Pinpoint the cell where the given text exists, returning its (X, Y) midpoint coordinate. 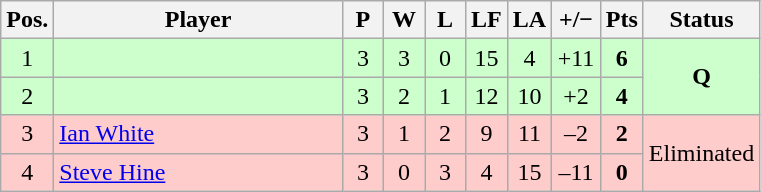
10 (529, 96)
L (444, 20)
Pts (622, 20)
P (362, 20)
Q (701, 77)
11 (529, 134)
LA (529, 20)
Pos. (28, 20)
LF (487, 20)
+11 (576, 58)
W (404, 20)
Status (701, 20)
6 (622, 58)
–2 (576, 134)
Ian White (198, 134)
12 (487, 96)
–11 (576, 172)
Player (198, 20)
9 (487, 134)
+2 (576, 96)
Steve Hine (198, 172)
+/− (576, 20)
Eliminated (701, 153)
